Identify which cell holds the provided text, then report its [x, y] central coordinate. 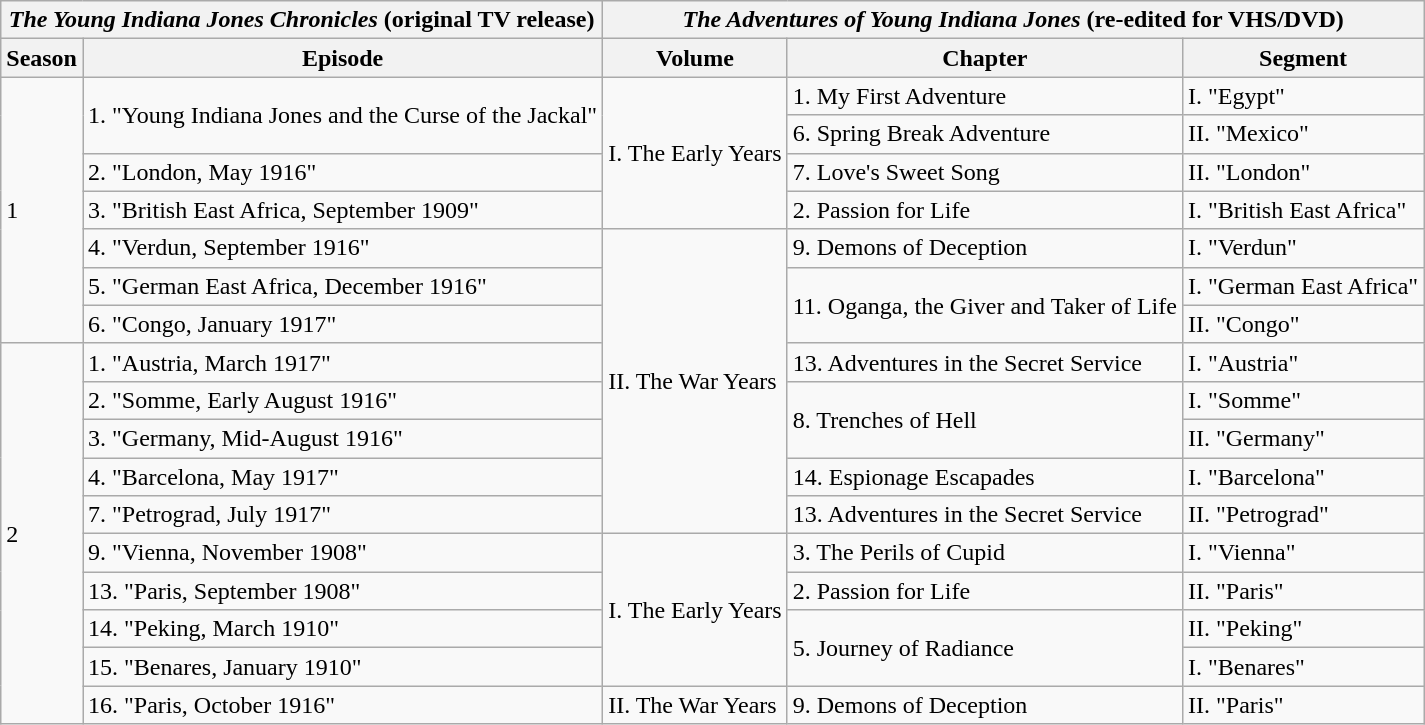
1. "Young Indiana Jones and the Curse of the Jackal" [342, 115]
II. "Congo" [1302, 324]
I. "Vienna" [1302, 553]
I. "Verdun" [1302, 248]
Season [42, 58]
II. "Germany" [1302, 438]
I. "British East Africa" [1302, 210]
2. "London, May 1916" [342, 172]
16. "Paris, October 1916" [342, 705]
2 [42, 534]
I. "German East Africa" [1302, 286]
4. "Barcelona, May 1917" [342, 477]
13. "Paris, September 1908" [342, 591]
II. "Mexico" [1302, 134]
II. "Peking" [1302, 629]
I. "Barcelona" [1302, 477]
14. Espionage Escapades [984, 477]
I. "Austria" [1302, 362]
5. Journey of Radiance [984, 648]
5. "German East Africa, December 1916" [342, 286]
1. "Austria, March 1917" [342, 362]
Volume [696, 58]
II. "London" [1302, 172]
3. The Perils of Cupid [984, 553]
7. Love's Sweet Song [984, 172]
11. Oganga, the Giver and Taker of Life [984, 305]
Segment [1302, 58]
I. "Egypt" [1302, 96]
I. "Somme" [1302, 400]
The Young Indiana Jones Chronicles (original TV release) [302, 20]
II. "Petrograd" [1302, 515]
Chapter [984, 58]
6. "Congo, January 1917" [342, 324]
3. "Germany, Mid-August 1916" [342, 438]
7. "Petrograd, July 1917" [342, 515]
3. "British East Africa, September 1909" [342, 210]
15. "Benares, January 1910" [342, 667]
2. "Somme, Early August 1916" [342, 400]
I. "Benares" [1302, 667]
Episode [342, 58]
1 [42, 210]
1. My First Adventure [984, 96]
9. "Vienna, November 1908" [342, 553]
The Adventures of Young Indiana Jones (re-edited for VHS/DVD) [1014, 20]
6. Spring Break Adventure [984, 134]
4. "Verdun, September 1916" [342, 248]
14. "Peking, March 1910" [342, 629]
8. Trenches of Hell [984, 419]
